Scan for the cell matching the given text and deliver its (X, Y) coordinate at center. 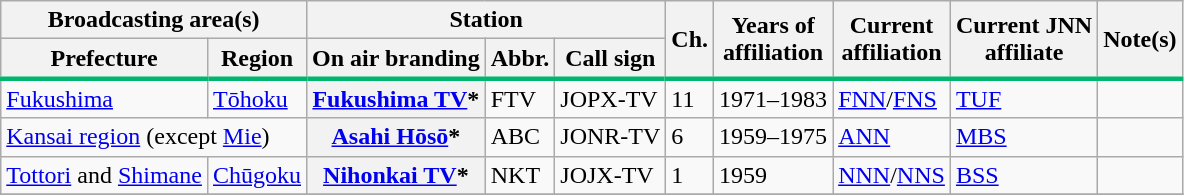
Kansai region (except Mie) (154, 137)
JONR-TV (610, 137)
Currentaffiliation (892, 40)
Broadcasting area(s) (154, 20)
JOJX-TV (610, 175)
Fukushima TV* (396, 98)
Fukushima (104, 98)
Tottori and Shimane (104, 175)
NKT (520, 175)
FNN/FNS (892, 98)
Ch. (690, 40)
Call sign (610, 59)
Note(s) (1140, 40)
Abbr. (520, 59)
JOPX-TV (610, 98)
TUF (1024, 98)
1 (690, 175)
Chūgoku (256, 175)
NNN/NNS (892, 175)
6 (690, 137)
Asahi Hōsō* (396, 137)
Prefecture (104, 59)
BSS (1024, 175)
1959 (774, 175)
11 (690, 98)
MBS (1024, 137)
Region (256, 59)
Years ofaffiliation (774, 40)
Current JNNaffiliate (1024, 40)
Tōhoku (256, 98)
1959–1975 (774, 137)
ANN (892, 137)
ABC (520, 137)
Station (486, 20)
1971–1983 (774, 98)
Nihonkai TV* (396, 175)
FTV (520, 98)
On air branding (396, 59)
